Locate the cell with the specified text and output its (X, Y) center coordinate. 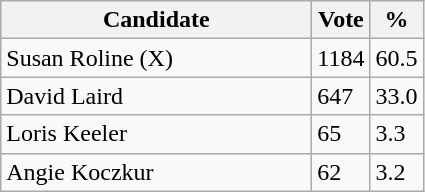
Vote (341, 20)
3.3 (396, 134)
60.5 (396, 58)
Susan Roline (X) (156, 58)
Angie Koczkur (156, 172)
Loris Keeler (156, 134)
David Laird (156, 96)
647 (341, 96)
3.2 (396, 172)
Candidate (156, 20)
% (396, 20)
65 (341, 134)
33.0 (396, 96)
1184 (341, 58)
62 (341, 172)
